Find where the given text appears and provide that cell's center as (X, Y) coordinate. 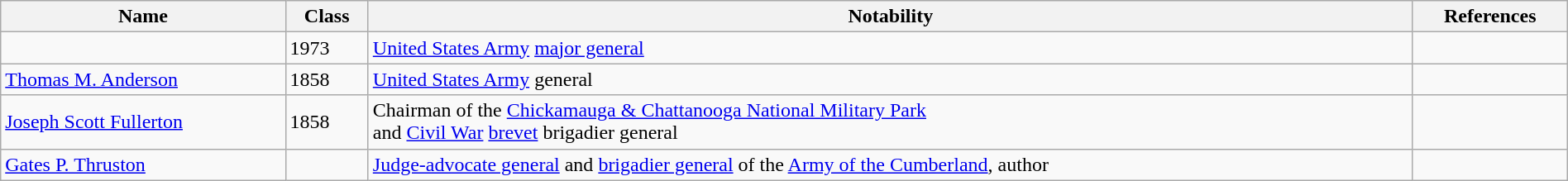
Name (143, 17)
Class (327, 17)
Notability (890, 17)
1973 (327, 48)
Gates P. Thruston (143, 164)
United States Army general (890, 79)
References (1490, 17)
Joseph Scott Fullerton (143, 122)
Thomas M. Anderson (143, 79)
Chairman of the Chickamauga & Chattanooga National Military Parkand Civil War brevet brigadier general (890, 122)
United States Army major general (890, 48)
Judge-advocate general and brigadier general of the Army of the Cumberland, author (890, 164)
